From the cell containing the given text, extract its center point as [X, Y] coordinate. 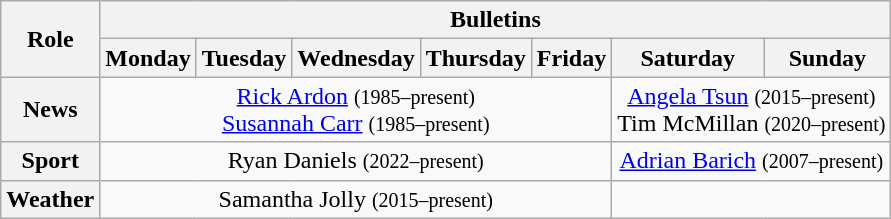
Ryan Daniels (2022–present) [356, 161]
Sport [50, 161]
Angela Tsun (2015–present)Tim McMillan (2020–present) [752, 110]
Weather [50, 199]
Sunday [828, 58]
Bulletins [496, 20]
Saturday [688, 58]
Thursday [476, 58]
Adrian Barich (2007–present) [752, 161]
Tuesday [244, 58]
Monday [148, 58]
Friday [571, 58]
Samantha Jolly (2015–present) [356, 199]
Role [50, 39]
News [50, 110]
Rick Ardon (1985–present)Susannah Carr (1985–present) [356, 110]
Wednesday [356, 58]
